Find where the given text appears and provide that cell's center as (x, y) coordinate. 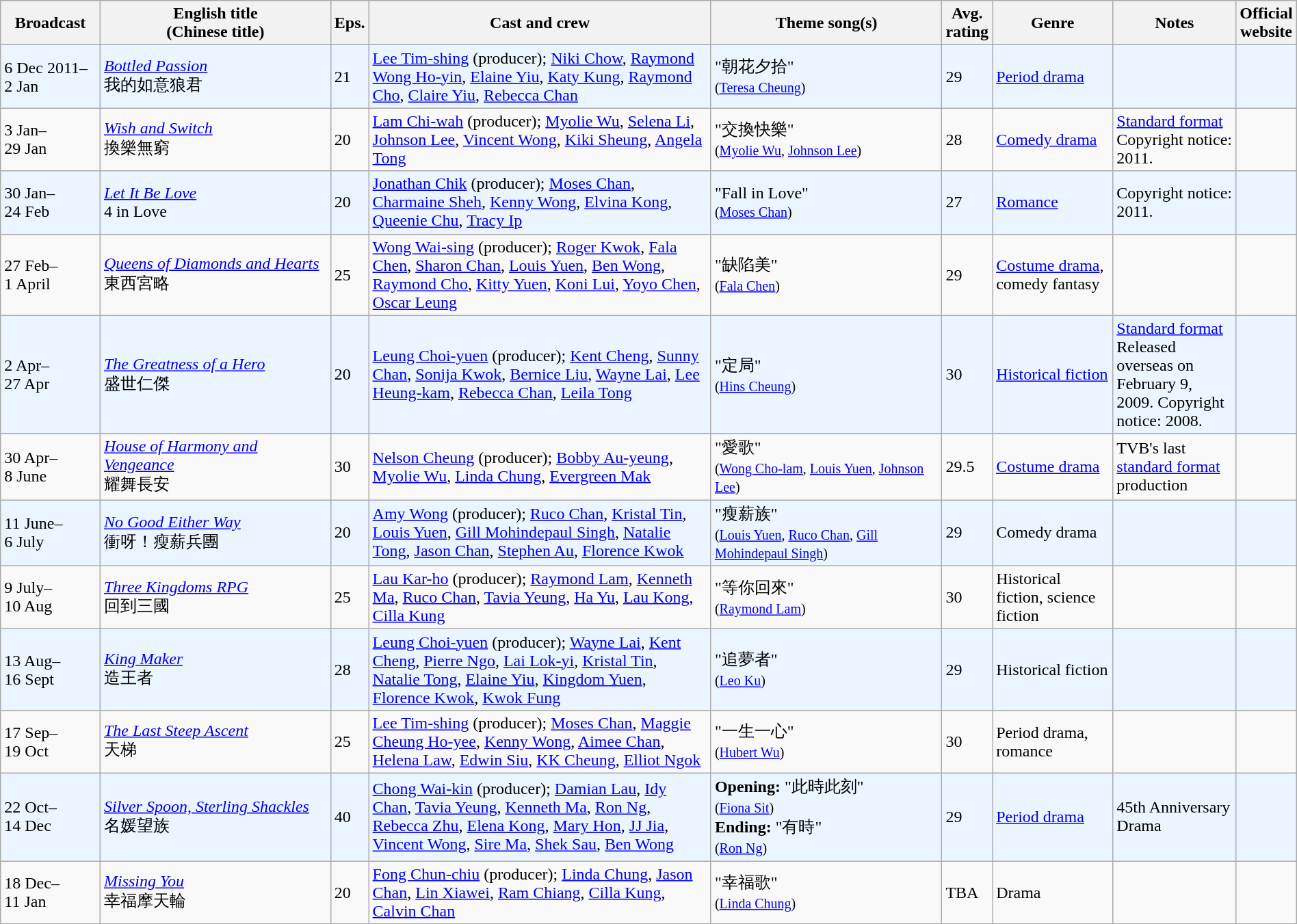
"Fall in Love" (Moses Chan) (826, 202)
Wong Wai-sing (producer); Roger Kwok, Fala Chen, Sharon Chan, Louis Yuen, Ben Wong, Raymond Cho, Kitty Yuen, Koni Lui, Yoyo Chen, Oscar Leung (540, 275)
Broadcast (51, 23)
Wish and Switch 換樂無窮 (215, 140)
18 Dec–11 Jan (51, 892)
"等你回來"(Raymond Lam) (826, 597)
No Good Either Way 衝呀！瘦薪兵團 (215, 533)
"追夢者"(Leo Ku) (826, 669)
Lam Chi-wah (producer); Myolie Wu, Selena Li, Johnson Lee, Vincent Wong, Kiki Sheung, Angela Tong (540, 140)
Costume drama (1053, 466)
Three Kingdoms RPG 回到三國 (215, 597)
Leung Choi-yuen (producer); Kent Cheng, Sunny Chan, Sonija Kwok, Bernice Liu, Wayne Lai, Lee Heung-kam, Rebecca Chan, Leila Tong (540, 375)
40 (350, 817)
Amy Wong (producer); Ruco Chan, Kristal Tin, Louis Yuen, Gill Mohindepaul Singh, Natalie Tong, Jason Chan, Stephen Au, Florence Kwok (540, 533)
Theme song(s) (826, 23)
Lee Tim-shing (producer); Niki Chow, Raymond Wong Ho-yin, Elaine Yiu, Katy Kung, Raymond Cho, Claire Yiu, Rebecca Chan (540, 77)
Avg. rating (967, 23)
Bottled Passion 我的如意狼君 (215, 77)
TVB's last standard format production (1175, 466)
22 Oct–14 Dec (51, 817)
Opening: "此時此刻"(Fiona Sit)Ending: "有時"(Ron Ng) (826, 817)
"一生一心"(Hubert Wu) (826, 741)
45th Anniversary Drama (1175, 817)
House of Harmony and Vengeance 耀舞長安 (215, 466)
30 Apr–8 June (51, 466)
TBA (967, 892)
Jonathan Chik (producer); Moses Chan, Charmaine Sheh, Kenny Wong, Elvina Kong, Queenie Chu, Tracy Ip (540, 202)
Silver Spoon, Sterling Shackles名媛望族 (215, 817)
King Maker造王者 (215, 669)
"朝花夕拾" (Teresa Cheung) (826, 77)
Drama (1053, 892)
Lee Tim-shing (producer); Moses Chan, Maggie Cheung Ho-yee, Kenny Wong, Aimee Chan, Helena Law, Edwin Siu, KK Cheung, Elliot Ngok (540, 741)
Cast and crew (540, 23)
9 July– 10 Aug (51, 597)
Romance (1053, 202)
30 Jan–24 Feb (51, 202)
Nelson Cheung (producer); Bobby Au-yeung, Myolie Wu, Linda Chung, Evergreen Mak (540, 466)
Let It Be Love 4 in Love (215, 202)
Lau Kar-ho (producer); Raymond Lam, Kenneth Ma, Ruco Chan, Tavia Yeung, Ha Yu, Lau Kong, Cilla Kung (540, 597)
Official website (1266, 23)
Period drama, romance (1053, 741)
Queens of Diamonds and Hearts 東西宮略 (215, 275)
English title (Chinese title) (215, 23)
Missing You幸福摩天輪 (215, 892)
Standard formatReleased overseas on February 9, 2009. Copyright notice: 2008. (1175, 375)
"幸福歌"(Linda Chung) (826, 892)
11 June–6 July (51, 533)
21 (350, 77)
29.5 (967, 466)
Standard formatCopyright notice: 2011. (1175, 140)
The Greatness of a Hero 盛世仁傑 (215, 375)
17 Sep–19 Oct (51, 741)
2 Apr–27 Apr (51, 375)
3 Jan–29 Jan (51, 140)
"愛歌"(Wong Cho-lam, Louis Yuen, Johnson Lee) (826, 466)
"瘦薪族"(Louis Yuen, Ruco Chan, Gill Mohindepaul Singh) (826, 533)
Eps. (350, 23)
13 Aug–16 Sept (51, 669)
Copyright notice: 2011. (1175, 202)
The Last Steep Ascent天梯 (215, 741)
"交換快樂" (Myolie Wu, Johnson Lee) (826, 140)
6 Dec 2011–2 Jan (51, 77)
Costume drama, comedy fantasy (1053, 275)
Fong Chun-chiu (producer); Linda Chung, Jason Chan, Lin Xiawei, Ram Chiang, Cilla Kung, Calvin Chan (540, 892)
"定局" (Hins Cheung) (826, 375)
"缺陷美" (Fala Chen) (826, 275)
Historical fiction, science fiction (1053, 597)
Genre (1053, 23)
27 Feb–1 April (51, 275)
27 (967, 202)
Notes (1175, 23)
